Output the (X, Y) coordinate of the center of the cell containing the given text.  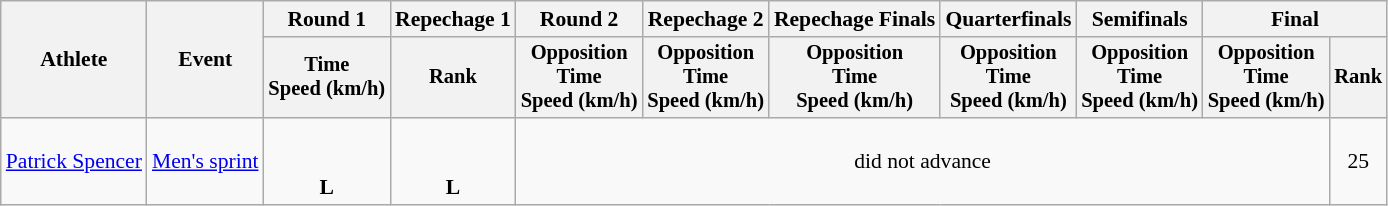
Repechage 1 (453, 19)
Semifinals (1140, 19)
Athlete (74, 60)
Patrick Spencer (74, 162)
Quarterfinals (1008, 19)
25 (1358, 162)
did not advance (923, 162)
Repechage 2 (706, 19)
Men's sprint (206, 162)
TimeSpeed (km/h) (328, 78)
Round 1 (328, 19)
Event (206, 60)
Final (1295, 19)
Round 2 (580, 19)
Repechage Finals (854, 19)
